Search for the cell housing the specified text and yield its [x, y] center coordinate. 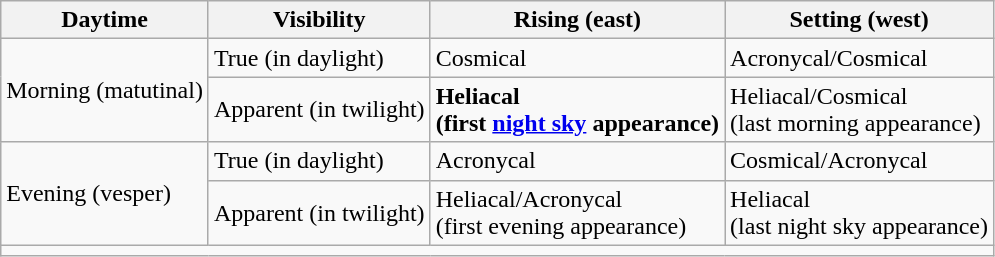
Heliacal (first night sky appearance) [577, 110]
Acronycal [577, 161]
Cosmical [577, 58]
Rising (east) [577, 20]
Heliacal/Acronycal (first evening appearance) [577, 212]
Setting (west) [860, 20]
Morning (matutinal) [105, 90]
Evening (vesper) [105, 194]
Daytime [105, 20]
Cosmical/Acronycal [860, 161]
Heliacal/Cosmical (last morning appearance) [860, 110]
Visibility [319, 20]
Acronycal/Cosmical [860, 58]
Heliacal (last night sky appearance) [860, 212]
